Identify which cell holds the provided text, then report its (X, Y) central coordinate. 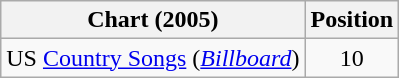
US Country Songs (Billboard) (153, 58)
Position (352, 20)
10 (352, 58)
Chart (2005) (153, 20)
